Provide the [x, y] coordinate of the cell's center where the given text is located.  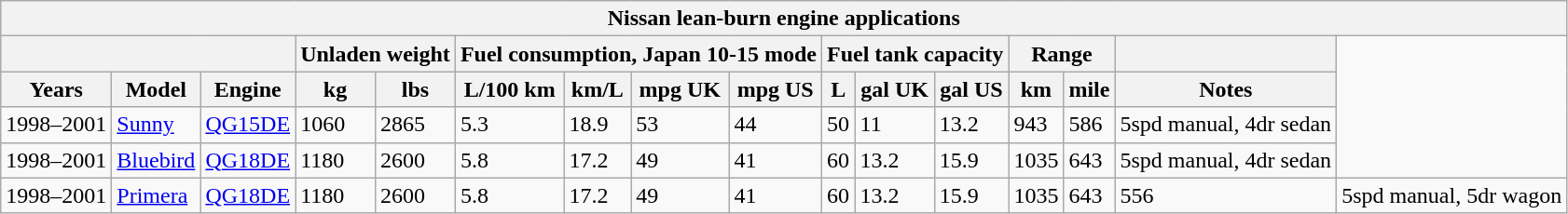
Range [1062, 54]
556 [1226, 195]
Model [157, 89]
QG15DE [248, 125]
44 [776, 125]
2865 [415, 125]
586 [1089, 125]
L [838, 89]
L/100 km [509, 89]
53 [681, 125]
50 [838, 125]
Unladen weight [376, 54]
11 [895, 125]
km [1037, 89]
mpg US [776, 89]
mpg UK [681, 89]
kg [336, 89]
5spd manual, 5dr wagon [1452, 195]
5.3 [509, 125]
Sunny [157, 125]
Engine [248, 89]
Years [56, 89]
mile [1089, 89]
18.9 [598, 125]
Primera [157, 195]
Nissan lean-burn engine applications [784, 19]
lbs [415, 89]
Fuel consumption, Japan 10-15 mode [638, 54]
Notes [1226, 89]
Bluebird [157, 160]
Fuel tank capacity [915, 54]
km/L [598, 89]
gal US [971, 89]
943 [1037, 125]
gal UK [895, 89]
1060 [336, 125]
